Scan for the cell matching the given text and deliver its (x, y) coordinate at center. 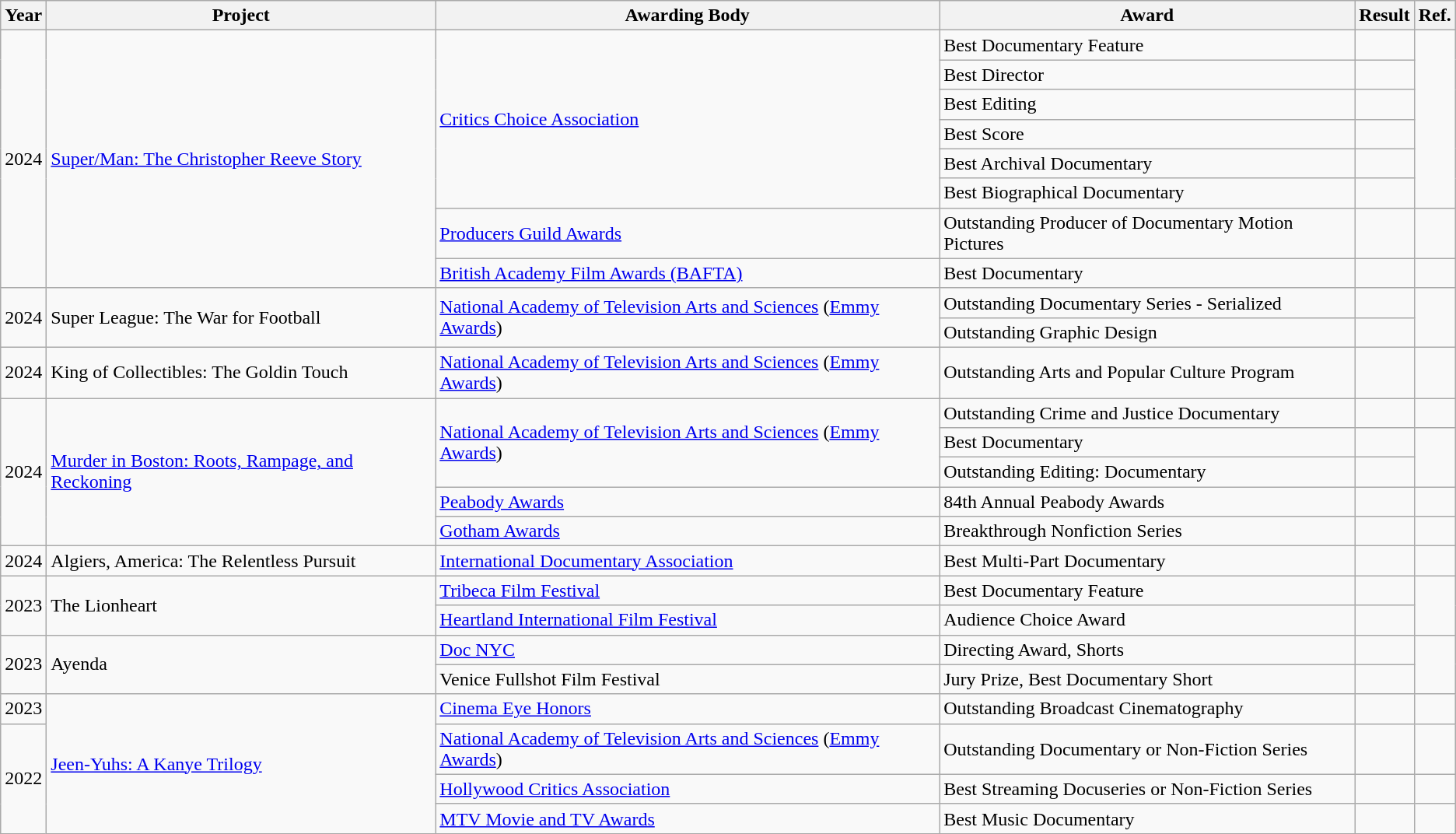
Tribeca Film Festival (688, 590)
Directing Award, Shorts (1147, 650)
Awarding Body (688, 16)
Venice Fullshot Film Festival (688, 679)
Best Music Documentary (1147, 818)
Algiers, America: The Relentless Pursuit (241, 561)
Peabody Awards (688, 502)
Best Multi-Part Documentary (1147, 561)
International Documentary Association (688, 561)
Outstanding Broadcast Cinematography (1147, 709)
Hollywood Critics Association (688, 789)
Outstanding Documentary Series - Serialized (1147, 303)
MTV Movie and TV Awards (688, 818)
Best Editing (1147, 104)
Audience Choice Award (1147, 620)
Ref. (1434, 16)
Murder in Boston: Roots, Rampage, and Reckoning (241, 472)
Year (23, 16)
84th Annual Peabody Awards (1147, 502)
Outstanding Crime and Justice Documentary (1147, 413)
Best Archival Documentary (1147, 163)
Jeen-Yuhs: A Kanye Trilogy (241, 764)
Gotham Awards (688, 531)
Best Streaming Docuseries or Non-Fiction Series (1147, 789)
Result (1384, 16)
Heartland International Film Festival (688, 620)
Award (1147, 16)
Critics Choice Association (688, 119)
Project (241, 16)
Super League: The War for Football (241, 317)
Cinema Eye Honors (688, 709)
Best Score (1147, 134)
King of Collectibles: The Goldin Touch (241, 372)
Breakthrough Nonfiction Series (1147, 531)
Producers Guild Awards (688, 233)
Outstanding Documentary or Non-Fiction Series (1147, 748)
Outstanding Producer of Documentary Motion Pictures (1147, 233)
British Academy Film Awards (BAFTA) (688, 273)
2022 (23, 778)
Super/Man: The Christopher Reeve Story (241, 159)
Jury Prize, Best Documentary Short (1147, 679)
The Lionheart (241, 605)
Ayenda (241, 664)
Outstanding Graphic Design (1147, 332)
Outstanding Arts and Popular Culture Program (1147, 372)
Best Director (1147, 75)
Outstanding Editing: Documentary (1147, 472)
Doc NYC (688, 650)
Best Biographical Documentary (1147, 193)
